Return the (X, Y) coordinate for the center point of the cell that contains the specified text.  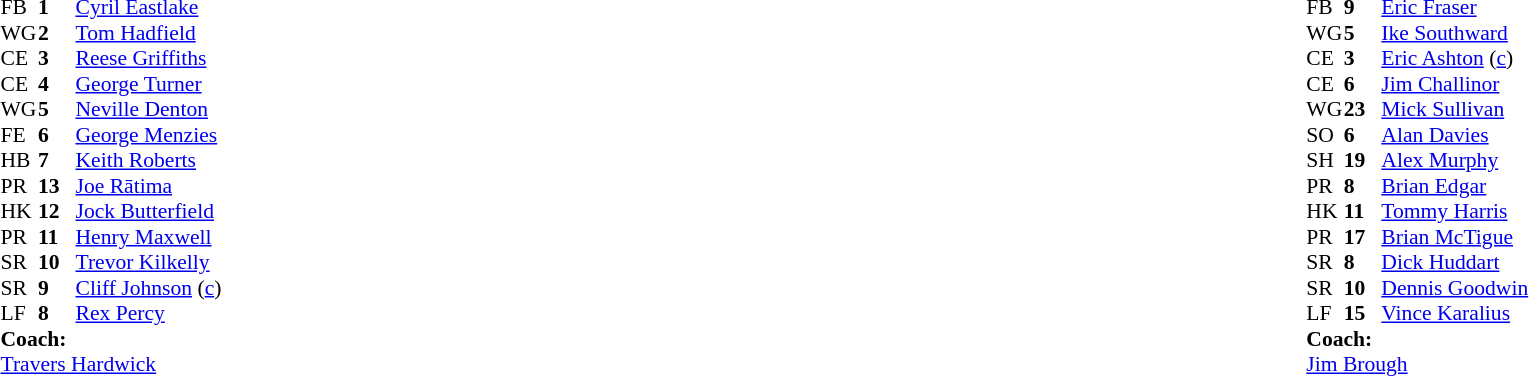
Joe Rātima (149, 186)
Jim Challinor (1454, 84)
Rex Percy (149, 313)
George Turner (149, 84)
Henry Maxwell (149, 237)
Tommy Harris (1454, 211)
Alan Davies (1454, 135)
Dennis Goodwin (1454, 288)
Ike Southward (1454, 33)
Mick Sullivan (1454, 109)
Eric Ashton (c) (1454, 59)
Brian McTigue (1454, 237)
7 (57, 161)
FE (19, 135)
Tom Hadfield (149, 33)
Trevor Kilkelly (149, 263)
9 (57, 288)
Jock Butterfield (149, 211)
Neville Denton (149, 109)
Reese Griffiths (149, 59)
15 (1363, 313)
12 (57, 211)
2 (57, 33)
Keith Roberts (149, 161)
Cliff Johnson (c) (149, 288)
Alex Murphy (1454, 161)
Dick Huddart (1454, 263)
13 (57, 186)
Vince Karalius (1454, 313)
SH (1325, 161)
4 (57, 84)
23 (1363, 109)
HB (19, 161)
Brian Edgar (1454, 186)
19 (1363, 161)
SO (1325, 135)
17 (1363, 237)
George Menzies (149, 135)
